Return the (x, y) coordinate for the center point of the cell that contains the specified text.  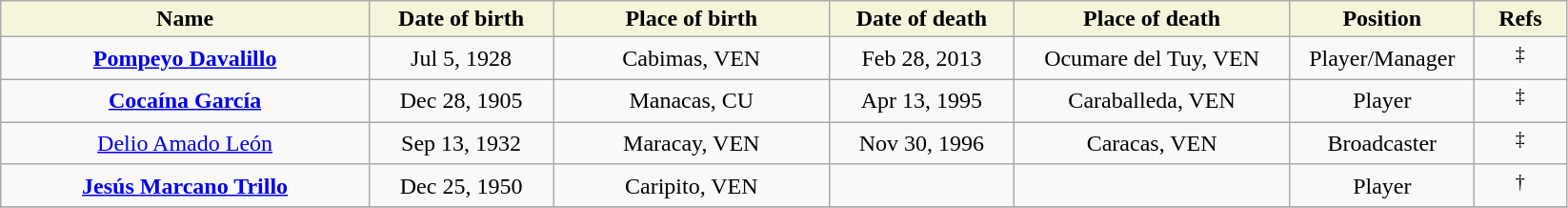
Jesús Marcano Trillo (185, 185)
Jul 5, 1928 (461, 59)
Feb 28, 2013 (922, 59)
Name (185, 19)
Maracay, VEN (692, 143)
Broadcaster (1381, 143)
Ocumare del Tuy, VEN (1152, 59)
Date of birth (461, 19)
Caracas, VEN (1152, 143)
Refs (1520, 19)
Place of death (1152, 19)
Caripito, VEN (692, 185)
Date of death (922, 19)
Dec 25, 1950 (461, 185)
Place of birth (692, 19)
Delio Amado León (185, 143)
Manacas, CU (692, 101)
Position (1381, 19)
Apr 13, 1995 (922, 101)
Cabimas, VEN (692, 59)
Dec 28, 1905 (461, 101)
Cocaína García (185, 101)
† (1520, 185)
Nov 30, 1996 (922, 143)
Pompeyo Davalillo (185, 59)
Player/Manager (1381, 59)
Caraballeda, VEN (1152, 101)
Sep 13, 1932 (461, 143)
